From the cell containing the given text, extract its center point as (x, y) coordinate. 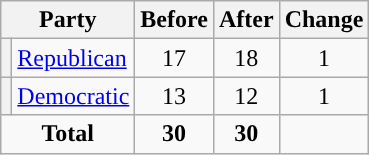
18 (246, 58)
17 (174, 58)
Change (324, 20)
Party (68, 20)
Before (174, 20)
Republican (74, 58)
Democratic (74, 96)
Total (68, 134)
After (246, 20)
12 (246, 96)
13 (174, 96)
